Locate the cell with the specified text and output its (X, Y) center coordinate. 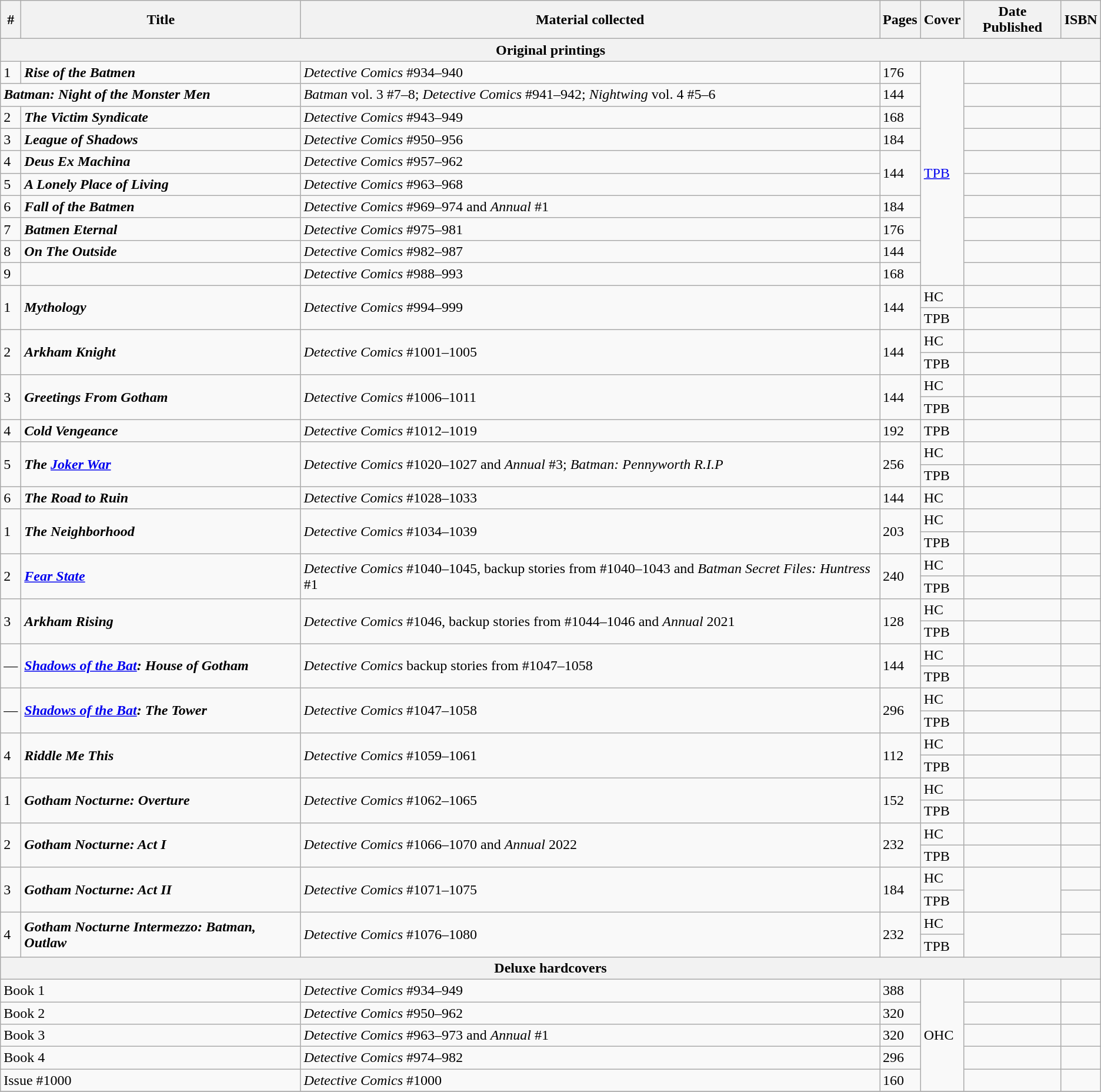
Detective Comics #963–973 and Annual #1 (590, 1036)
Arkham Rising (161, 621)
Fear State (161, 576)
The Joker War (161, 464)
Cold Vengeance (161, 431)
Pages (900, 20)
Detective Comics #969–974 and Annual #1 (590, 207)
Detective Comics #934–949 (590, 990)
Detective Comics #1000 (590, 1080)
128 (900, 621)
# (11, 20)
203 (900, 531)
The Neighborhood (161, 531)
Book 4 (151, 1058)
Detective Comics #994–999 (590, 307)
Batmen Eternal (161, 229)
Detective Comics #1012–1019 (590, 431)
Detective Comics #974–982 (590, 1058)
Deluxe hardcovers (550, 968)
Detective Comics #1040–1045, backup stories from #1040–1043 and Batman Secret Files: Huntress #1 (590, 576)
256 (900, 464)
Rise of the Batmen (161, 72)
OHC (942, 1035)
The Victim Syndicate (161, 117)
Detective Comics #988–993 (590, 274)
Detective Comics #950–962 (590, 1013)
Deus Ex Machina (161, 162)
ISBN (1081, 20)
Date Published (1013, 20)
Issue #1000 (151, 1080)
The Road to Ruin (161, 498)
On The Outside (161, 251)
Fall of the Batmen (161, 207)
Detective Comics backup stories from #1047–1058 (590, 666)
Detective Comics #1071–1075 (590, 890)
7 (11, 229)
Gotham Nocturne: Overture (161, 800)
A Lonely Place of Living (161, 184)
Detective Comics #1034–1039 (590, 531)
Detective Comics #1047–1058 (590, 711)
Shadows of the Bat: The Tower (161, 711)
Mythology (161, 307)
388 (900, 990)
112 (900, 755)
Arkham Knight (161, 352)
Detective Comics #950–956 (590, 139)
Batman: Night of the Monster Men (151, 95)
League of Shadows (161, 139)
Gotham Nocturne: Act I (161, 845)
Gotham Nocturne: Act II (161, 890)
Detective Comics #1028–1033 (590, 498)
Material collected (590, 20)
Book 3 (151, 1036)
Batman vol. 3 #7–8; Detective Comics #941–942; Nightwing vol. 4 #5–6 (590, 95)
Detective Comics #1046, backup stories from #1044–1046 and Annual 2021 (590, 621)
Detective Comics #963–968 (590, 184)
Title (161, 20)
Detective Comics #1059–1061 (590, 755)
Riddle Me This (161, 755)
Book 2 (151, 1013)
Detective Comics #1062–1065 (590, 800)
Detective Comics #1006–1011 (590, 397)
Detective Comics #943–949 (590, 117)
Detective Comics #1066–1070 and Annual 2022 (590, 845)
Detective Comics #1020–1027 and Annual #3; Batman: Pennyworth R.I.P (590, 464)
Cover (942, 20)
160 (900, 1080)
Gotham Nocturne Intermezzo: Batman, Outlaw (161, 934)
Detective Comics #1076–1080 (590, 934)
Detective Comics #982–987 (590, 251)
Detective Comics #934–940 (590, 72)
192 (900, 431)
240 (900, 576)
152 (900, 800)
Detective Comics #975–981 (590, 229)
9 (11, 274)
Shadows of the Bat: House of Gotham (161, 666)
Greetings From Gotham (161, 397)
Original printings (550, 50)
8 (11, 251)
Detective Comics #957–962 (590, 162)
Book 1 (151, 990)
Detective Comics #1001–1005 (590, 352)
